Provide the (x, y) coordinate of the cell's center where the given text is located.  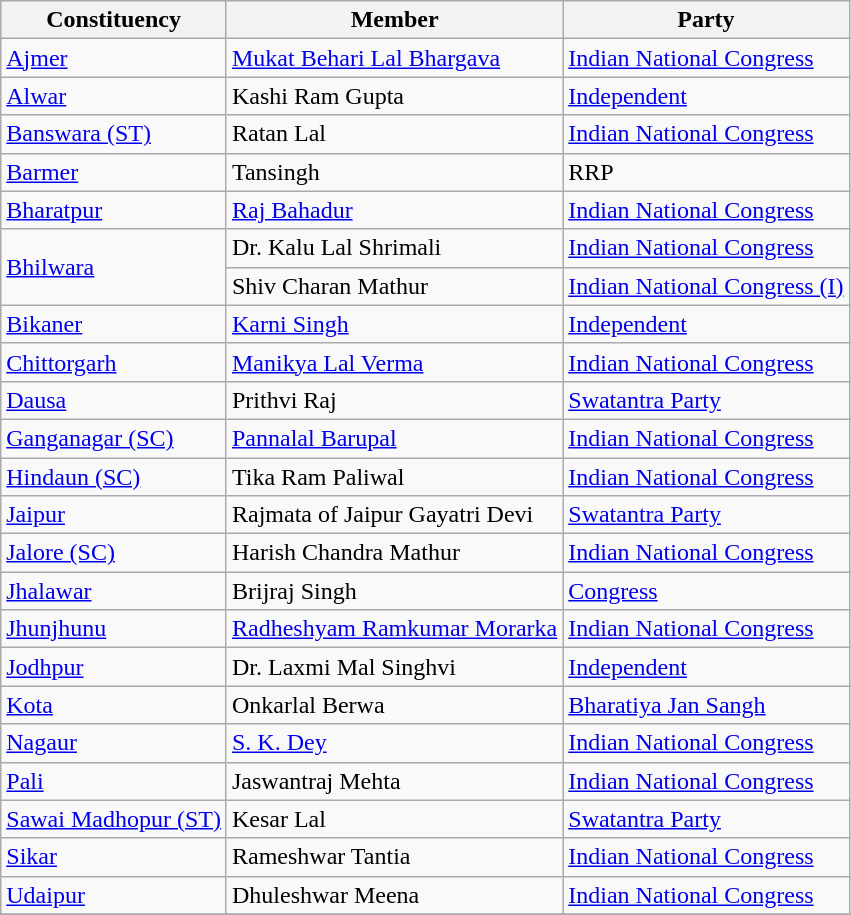
Bharatiya Jan Sangh (706, 705)
Jaipur (114, 515)
Pali (114, 781)
Jhunjhunu (114, 629)
Mukat Behari Lal Bhargava (394, 58)
Jalore (SC) (114, 553)
Dausa (114, 400)
Dr. Kalu Lal Shrimali (394, 248)
Pannalal Barupal (394, 438)
Rameshwar Tantia (394, 857)
Karni Singh (394, 324)
Party (706, 20)
Dhuleshwar Meena (394, 895)
Kota (114, 705)
Bikaner (114, 324)
Kesar Lal (394, 819)
Tansingh (394, 172)
Radheshyam Ramkumar Morarka (394, 629)
Raj Bahadur (394, 210)
RRP (706, 172)
Indian National Congress (I) (706, 286)
Jaswantraj Mehta (394, 781)
Sikar (114, 857)
Manikya Lal Verma (394, 362)
Ajmer (114, 58)
Barmer (114, 172)
Alwar (114, 96)
Tika Ram Paliwal (394, 477)
Ganganagar (SC) (114, 438)
Udaipur (114, 895)
Bharatpur (114, 210)
Chittorgarh (114, 362)
Dr. Laxmi Mal Singhvi (394, 667)
Shiv Charan Mathur (394, 286)
Congress (706, 591)
Ratan Lal (394, 134)
Banswara (ST) (114, 134)
Jhalawar (114, 591)
Brijraj Singh (394, 591)
Jodhpur (114, 667)
Prithvi Raj (394, 400)
Sawai Madhopur (ST) (114, 819)
Kashi Ram Gupta (394, 96)
Harish Chandra Mathur (394, 553)
Rajmata of Jaipur Gayatri Devi (394, 515)
Bhilwara (114, 267)
S. K. Dey (394, 743)
Constituency (114, 20)
Nagaur (114, 743)
Member (394, 20)
Onkarlal Berwa (394, 705)
Hindaun (SC) (114, 477)
